Determine the [x, y] coordinate at the center of the cell enclosing the given text.  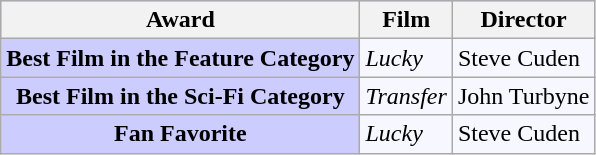
Fan Favorite [180, 134]
Transfer [406, 96]
John Turbyne [523, 96]
Director [523, 20]
Best Film in the Sci-Fi Category [180, 96]
Award [180, 20]
Best Film in the Feature Category [180, 58]
Film [406, 20]
